Determine the (x, y) coordinate at the center of the cell enclosing the given text.  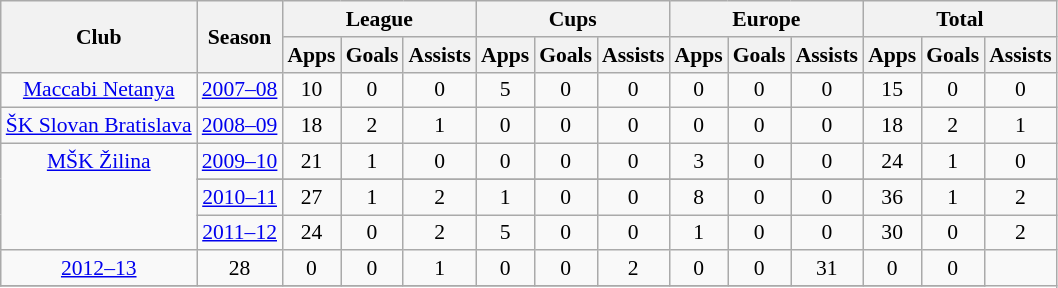
27 (311, 197)
Europe (767, 19)
2012–13 (99, 269)
10 (311, 90)
MŠK Žilina (99, 198)
30 (892, 233)
League (379, 19)
Cups (573, 19)
15 (892, 90)
Club (99, 36)
ŠK Slovan Bratislava (99, 126)
28 (240, 269)
2011–12 (240, 233)
2007–08 (240, 90)
31 (828, 269)
Maccabi Netanya (99, 90)
Total (960, 19)
21 (311, 162)
2009–10 (240, 162)
Season (240, 36)
8 (699, 197)
3 (699, 162)
2008–09 (240, 126)
2010–11 (240, 197)
36 (892, 197)
